Identify which cell holds the provided text, then report its (X, Y) central coordinate. 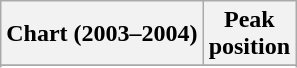
Chart (2003–2004) (102, 34)
Peakposition (249, 34)
